Provide the (X, Y) coordinate of the cell's center where the given text is located.  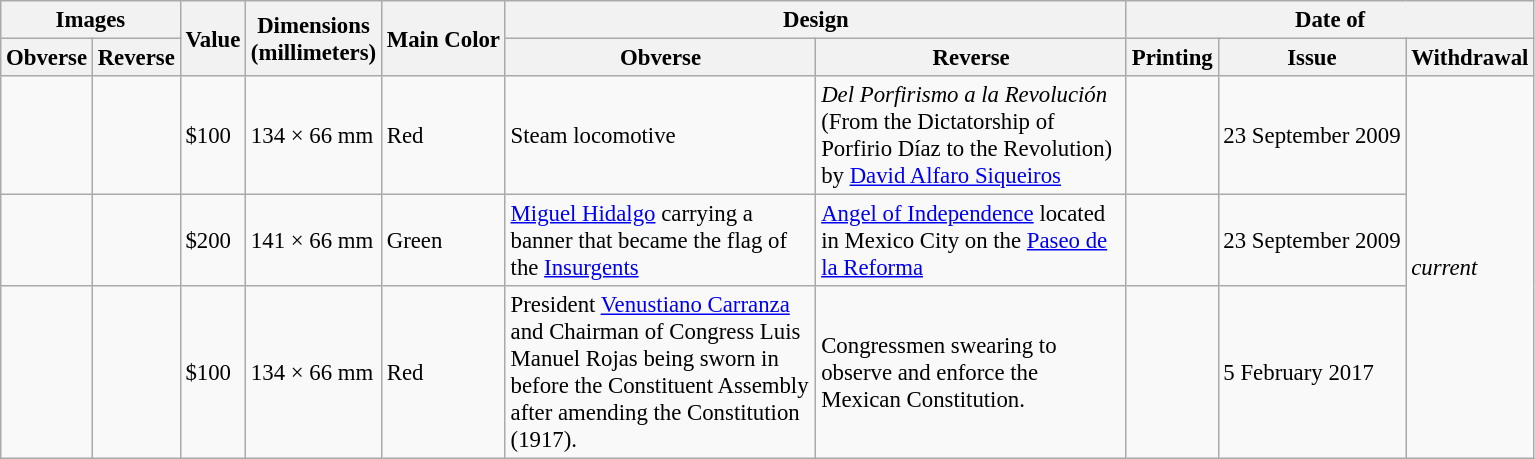
Images (90, 20)
Withdrawal (1470, 58)
Angel of Independence located in Mexico City on the Paseo de la Reforma (972, 241)
Dimensions(millimeters) (314, 38)
Issue (1312, 58)
Del Porfirismo a la Revolución (From the Dictatorship of Porfirio Díaz to the Revolution) by David Alfaro Siqueiros (972, 136)
$200 (212, 241)
Green (443, 241)
Printing (1172, 58)
Steam locomotive (660, 136)
current (1470, 268)
Main Color (443, 38)
Date of (1330, 20)
Congressmen swearing to observe and enforce the Mexican Constitution. (972, 372)
Design (816, 20)
141 × 66 mm (314, 241)
Miguel Hidalgo carrying a banner that became the flag of the Insurgents (660, 241)
5 February 2017 (1312, 372)
Value (212, 38)
